Return (x, y) of the center of cell containing provided text 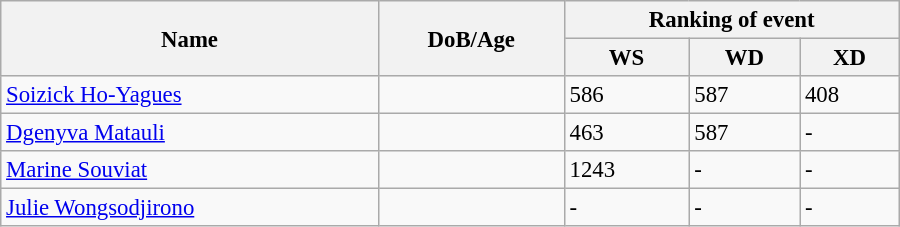
DoB/Age (471, 38)
XD (850, 58)
Julie Wongsodjirono (190, 208)
WS (626, 58)
Soizick Ho-Yagues (190, 95)
Marine Souviat (190, 170)
Ranking of event (732, 20)
586 (626, 95)
Dgenyva Matauli (190, 133)
1243 (626, 170)
WD (744, 58)
Name (190, 38)
408 (850, 95)
463 (626, 133)
